Determine the [X, Y] coordinate at the center of the cell enclosing the given text.  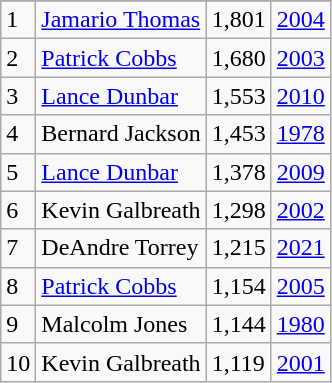
1,144 [238, 324]
1,680 [238, 58]
1,119 [238, 362]
9 [18, 324]
1,298 [238, 210]
1,453 [238, 134]
2010 [300, 96]
1980 [300, 324]
10 [18, 362]
3 [18, 96]
2021 [300, 248]
6 [18, 210]
2002 [300, 210]
5 [18, 172]
1,215 [238, 248]
Bernard Jackson [121, 134]
DeAndre Torrey [121, 248]
4 [18, 134]
1,378 [238, 172]
2004 [300, 20]
2 [18, 58]
Malcolm Jones [121, 324]
1,154 [238, 286]
8 [18, 286]
2001 [300, 362]
1978 [300, 134]
Jamario Thomas [121, 20]
2005 [300, 286]
1,553 [238, 96]
2009 [300, 172]
2003 [300, 58]
1,801 [238, 20]
1 [18, 20]
7 [18, 248]
